Search for the cell housing the specified text and yield its (X, Y) center coordinate. 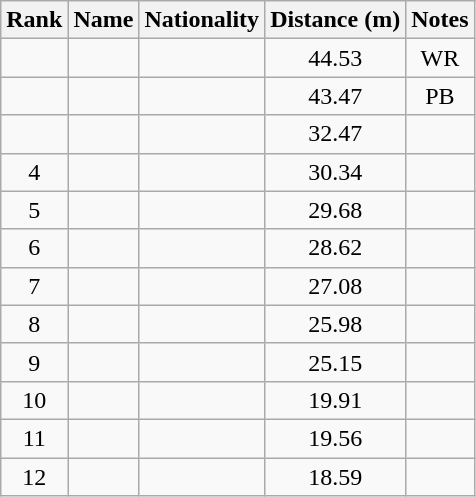
19.56 (336, 438)
6 (34, 248)
12 (34, 477)
Notes (440, 20)
Name (104, 20)
WR (440, 58)
Rank (34, 20)
43.47 (336, 96)
25.15 (336, 362)
18.59 (336, 477)
29.68 (336, 210)
30.34 (336, 172)
PB (440, 96)
Nationality (202, 20)
44.53 (336, 58)
9 (34, 362)
7 (34, 286)
32.47 (336, 134)
Distance (m) (336, 20)
19.91 (336, 400)
11 (34, 438)
10 (34, 400)
27.08 (336, 286)
28.62 (336, 248)
5 (34, 210)
8 (34, 324)
25.98 (336, 324)
4 (34, 172)
